Search for the cell housing the specified text and yield its (x, y) center coordinate. 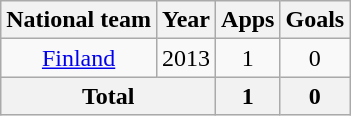
Apps (248, 20)
Goals (315, 20)
Finland (79, 58)
Year (186, 20)
2013 (186, 58)
National team (79, 20)
Total (108, 96)
